Find where the given text appears and provide that cell's center as [x, y] coordinate. 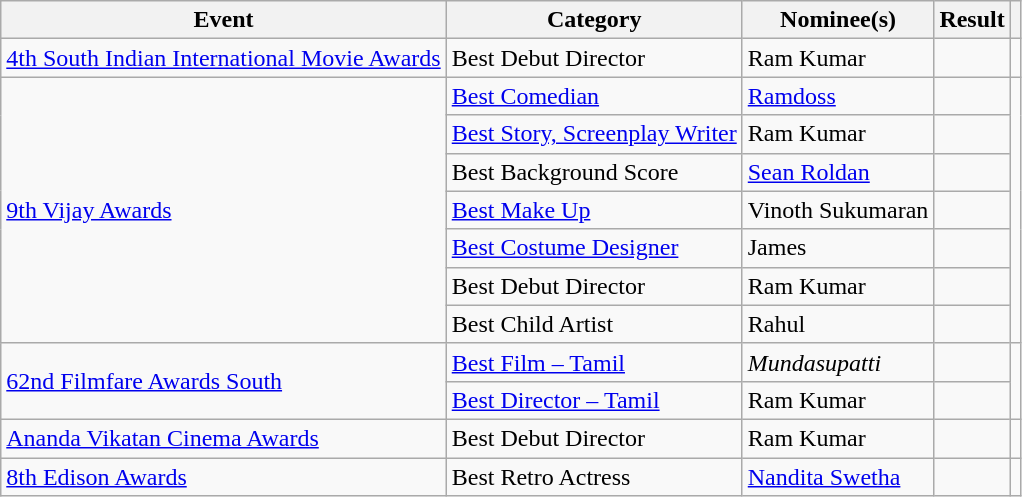
Event [224, 20]
Best Film – Tamil [594, 362]
Best Background Score [594, 172]
Best Child Artist [594, 324]
Best Make Up [594, 210]
Vinoth Sukumaran [838, 210]
4th South Indian International Movie Awards [224, 58]
Sean Roldan [838, 172]
Best Comedian [594, 96]
8th Edison Awards [224, 477]
Best Retro Actress [594, 477]
Best Costume Designer [594, 248]
Category [594, 20]
Rahul [838, 324]
Result [972, 20]
Best Director – Tamil [594, 400]
9th Vijay Awards [224, 210]
Ramdoss [838, 96]
Best Story, Screenplay Writer [594, 134]
Mundasupatti [838, 362]
Ananda Vikatan Cinema Awards [224, 438]
Nandita Swetha [838, 477]
James [838, 248]
Nominee(s) [838, 20]
62nd Filmfare Awards South [224, 381]
